From the cell containing the given text, extract its center point as [X, Y] coordinate. 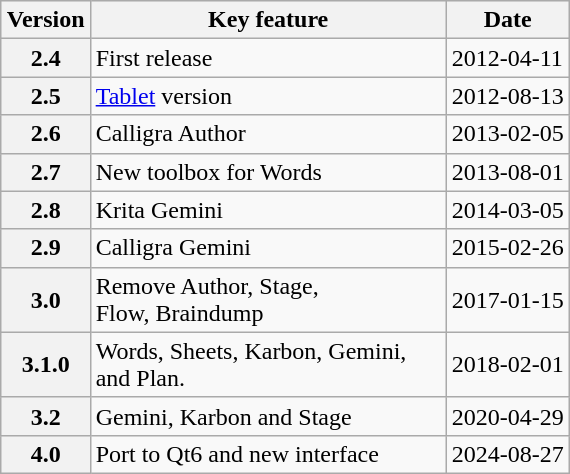
2.6 [46, 134]
New toolbox for Words [268, 172]
Tablet version [268, 96]
2024-08-27 [508, 454]
Gemini, Karbon and Stage [268, 416]
4.0 [46, 454]
2013-02-05 [508, 134]
Krita Gemini [268, 210]
Calligra Gemini [268, 248]
2014-03-05 [508, 210]
2015-02-26 [508, 248]
2018-02-01 [508, 364]
2012-04-11 [508, 58]
2.5 [46, 96]
Port to Qt6 and new interface [268, 454]
3.1.0 [46, 364]
Calligra Author [268, 134]
2.9 [46, 248]
First release [268, 58]
Version [46, 20]
2012-08-13 [508, 96]
2.7 [46, 172]
Remove Author, Stage,Flow, Braindump [268, 300]
3.0 [46, 300]
2017-01-15 [508, 300]
3.2 [46, 416]
Key feature [268, 20]
Date [508, 20]
2.8 [46, 210]
2020-04-29 [508, 416]
Words, Sheets, Karbon, Gemini, and Plan. [268, 364]
2013-08-01 [508, 172]
2.4 [46, 58]
